Locate the cell with the specified text and output its (X, Y) center coordinate. 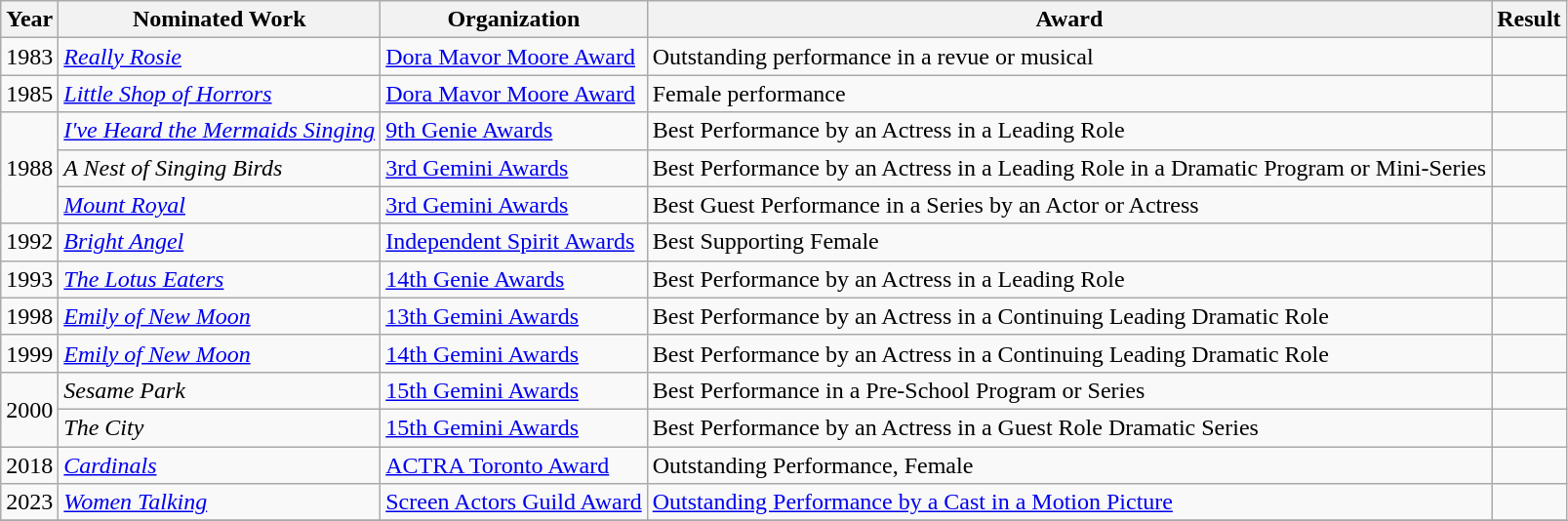
Outstanding Performance by a Cast in a Motion Picture (1069, 502)
1992 (29, 242)
Nominated Work (220, 20)
The Lotus Eaters (220, 279)
Cardinals (220, 465)
Award (1069, 20)
Outstanding Performance, Female (1069, 465)
1988 (29, 168)
Female performance (1069, 94)
I've Heard the Mermaids Singing (220, 131)
Best Performance in a Pre-School Program or Series (1069, 390)
Independent Spirit Awards (513, 242)
Outstanding performance in a revue or musical (1069, 57)
1998 (29, 316)
Sesame Park (220, 390)
2018 (29, 465)
2000 (29, 409)
Really Rosie (220, 57)
2023 (29, 502)
Little Shop of Horrors (220, 94)
Best Guest Performance in a Series by an Actor or Actress (1069, 205)
Result (1529, 20)
Year (29, 20)
9th Genie Awards (513, 131)
Screen Actors Guild Award (513, 502)
14th Genie Awards (513, 279)
ACTRA Toronto Award (513, 465)
1983 (29, 57)
Bright Angel (220, 242)
Best Supporting Female (1069, 242)
The City (220, 427)
1993 (29, 279)
13th Gemini Awards (513, 316)
14th Gemini Awards (513, 353)
Best Performance by an Actress in a Guest Role Dramatic Series (1069, 427)
Mount Royal (220, 205)
1985 (29, 94)
A Nest of Singing Birds (220, 168)
1999 (29, 353)
Best Performance by an Actress in a Leading Role in a Dramatic Program or Mini-Series (1069, 168)
Organization (513, 20)
Women Talking (220, 502)
